From the cell containing the given text, extract its center point as [x, y] coordinate. 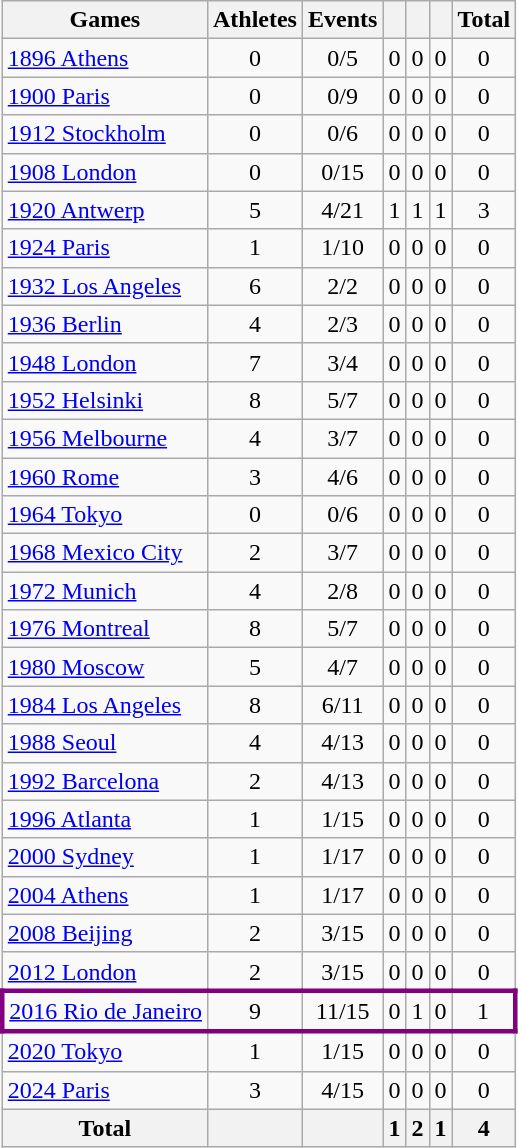
1948 London [104, 362]
1932 Los Angeles [104, 286]
1952 Helsinki [104, 400]
1996 Atlanta [104, 819]
3/4 [342, 362]
7 [254, 362]
1924 Paris [104, 248]
1980 Moscow [104, 667]
4/15 [342, 1090]
2/8 [342, 591]
Events [342, 20]
6/11 [342, 705]
2020 Tokyo [104, 1051]
1968 Mexico City [104, 553]
0/15 [342, 172]
1936 Berlin [104, 324]
2004 Athens [104, 895]
2/3 [342, 324]
Athletes [254, 20]
2016 Rio de Janeiro [104, 1010]
9 [254, 1010]
2/2 [342, 286]
1900 Paris [104, 96]
0/9 [342, 96]
1896 Athens [104, 58]
2000 Sydney [104, 857]
4/7 [342, 667]
2012 London [104, 971]
4/21 [342, 210]
1912 Stockholm [104, 134]
4/6 [342, 477]
Games [104, 20]
1984 Los Angeles [104, 705]
1920 Antwerp [104, 210]
1988 Seoul [104, 743]
1956 Melbourne [104, 438]
1972 Munich [104, 591]
1976 Montreal [104, 629]
1964 Tokyo [104, 515]
1992 Barcelona [104, 781]
2024 Paris [104, 1090]
1908 London [104, 172]
11/15 [342, 1010]
2008 Beijing [104, 933]
6 [254, 286]
0/5 [342, 58]
1/10 [342, 248]
1960 Rome [104, 477]
